Output the [X, Y] coordinate of the center of the cell containing the given text.  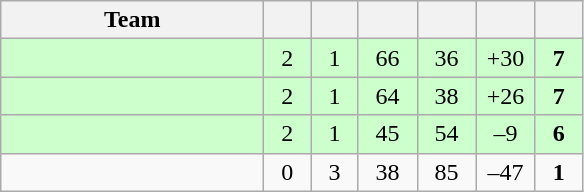
+30 [506, 58]
54 [446, 134]
–47 [506, 172]
45 [388, 134]
Team [132, 20]
–9 [506, 134]
0 [288, 172]
64 [388, 96]
3 [334, 172]
6 [558, 134]
66 [388, 58]
36 [446, 58]
+26 [506, 96]
85 [446, 172]
